Detect which cell encompasses the target text, then output its (X, Y) center coordinate. 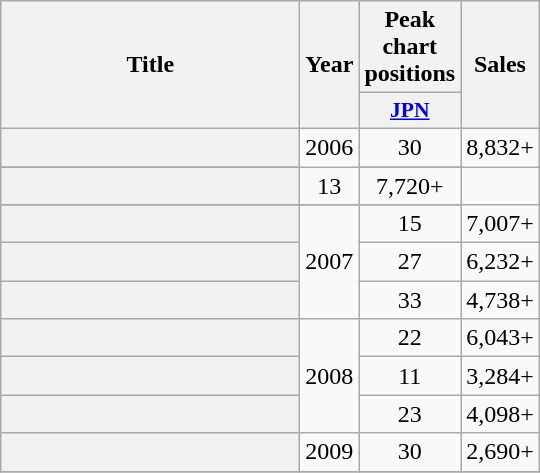
7,720+ (410, 185)
15 (410, 224)
JPN (410, 111)
2,690+ (500, 452)
13 (330, 185)
6,232+ (500, 262)
6,043+ (500, 338)
2007 (330, 262)
Sales (500, 65)
4,738+ (500, 300)
33 (410, 300)
Year (330, 65)
11 (410, 376)
2008 (330, 376)
2006 (330, 147)
27 (410, 262)
23 (410, 414)
Peak chart positions (410, 47)
22 (410, 338)
4,098+ (500, 414)
8,832+ (500, 147)
2009 (330, 452)
3,284+ (500, 376)
Title (150, 65)
7,007+ (500, 224)
